Find where the given text appears and provide that cell's center as [X, Y] coordinate. 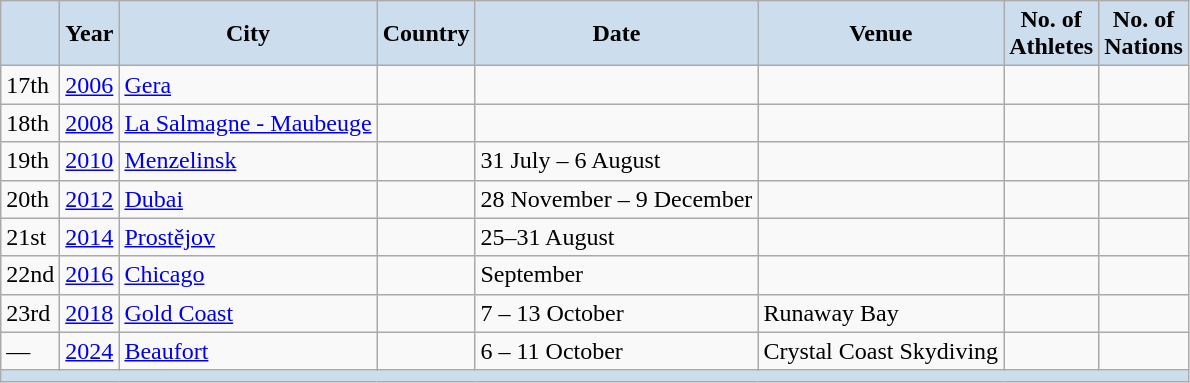
Dubai [248, 199]
Prostějov [248, 237]
Year [90, 34]
Chicago [248, 275]
Gera [248, 85]
Beaufort [248, 351]
25–31 August [616, 237]
31 July – 6 August [616, 161]
21st [30, 237]
2006 [90, 85]
— [30, 351]
6 – 11 October [616, 351]
2024 [90, 351]
22nd [30, 275]
September [616, 275]
17th [30, 85]
18th [30, 123]
28 November – 9 December [616, 199]
23rd [30, 313]
City [248, 34]
2008 [90, 123]
20th [30, 199]
2012 [90, 199]
2016 [90, 275]
19th [30, 161]
Date [616, 34]
Gold Coast [248, 313]
2010 [90, 161]
No. ofAthletes [1052, 34]
Country [426, 34]
Menzelinsk [248, 161]
Venue [881, 34]
No. ofNations [1144, 34]
2014 [90, 237]
Crystal Coast Skydiving [881, 351]
2018 [90, 313]
Runaway Bay [881, 313]
7 – 13 October [616, 313]
La Salmagne - Maubeuge [248, 123]
